Find where the given text appears and provide that cell's center as [X, Y] coordinate. 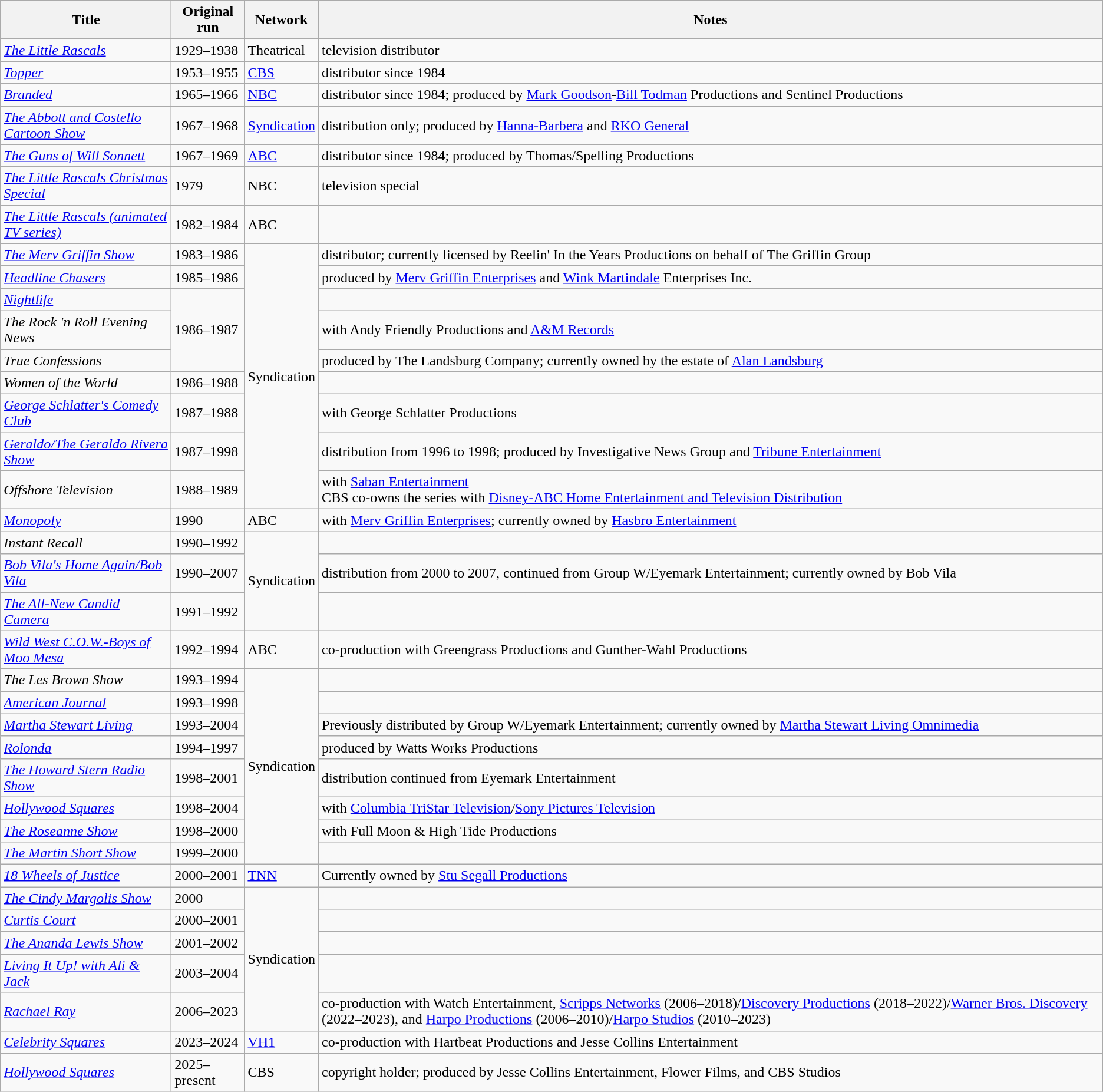
The Guns of Will Sonnett [86, 156]
Nightlife [86, 299]
co-production with Greengrass Productions and Gunther-Wahl Productions [711, 649]
produced by Watts Works Productions [711, 747]
Currently owned by Stu Segall Productions [711, 876]
Title [86, 20]
2006–2023 [208, 1011]
1993–1998 [208, 702]
Network [282, 20]
1987–1998 [208, 451]
1982–1984 [208, 224]
1993–2004 [208, 725]
The Roseanne Show [86, 830]
The Howard Stern Radio Show [86, 778]
Wild West C.O.W.-Boys of Moo Mesa [86, 649]
Celebrity Squares [86, 1042]
The Rock 'n Roll Evening News [86, 330]
distributor since 1984; produced by Thomas/Spelling Productions [711, 156]
with Columbia TriStar Television/Sony Pictures Television [711, 808]
distributor since 1984 [711, 72]
2001–2002 [208, 943]
The Cindy Margolis Show [86, 898]
distribution only; produced by Hanna-Barbera and RKO General [711, 125]
produced by Merv Griffin Enterprises and Wink Martindale Enterprises Inc. [711, 277]
1986–1987 [208, 330]
1985–1986 [208, 277]
2025–present [208, 1073]
2000 [208, 898]
The Abbott and Costello Cartoon Show [86, 125]
The Les Brown Show [86, 680]
Offshore Television [86, 490]
1988–1989 [208, 490]
The Merv Griffin Show [86, 255]
1979 [208, 186]
1990–1992 [208, 543]
1998–2004 [208, 808]
Geraldo/The Geraldo Rivera Show [86, 451]
The Martin Short Show [86, 853]
Martha Stewart Living [86, 725]
The Little Rascals Christmas Special [86, 186]
1986–1988 [208, 383]
The Little Rascals (animated TV series) [86, 224]
2003–2004 [208, 974]
1967–1969 [208, 156]
1998–2001 [208, 778]
Curtis Court [86, 921]
with George Schlatter Productions [711, 414]
distribution continued from Eyemark Entertainment [711, 778]
Branded [86, 95]
Original run [208, 20]
distribution from 1996 to 1998; produced by Investigative News Group and Tribune Entertainment [711, 451]
Notes [711, 20]
1967–1968 [208, 125]
1998–2000 [208, 830]
produced by The Landsburg Company; currently owned by the estate of Alan Landsburg [711, 360]
American Journal [86, 702]
copyright holder; produced by Jesse Collins Entertainment, Flower Films, and CBS Studios [711, 1073]
Monopoly [86, 520]
1987–1988 [208, 414]
1999–2000 [208, 853]
VH1 [282, 1042]
Topper [86, 72]
2023–2024 [208, 1042]
1965–1966 [208, 95]
distribution from 2000 to 2007, continued from Group W/Eyemark Entertainment; currently owned by Bob Vila [711, 573]
1990 [208, 520]
1953–1955 [208, 72]
distributor since 1984; produced by Mark Goodson-Bill Todman Productions and Sentinel Productions [711, 95]
Previously distributed by Group W/Eyemark Entertainment; currently owned by Martha Stewart Living Omnimedia [711, 725]
Instant Recall [86, 543]
Women of the World [86, 383]
co-production with Hartbeat Productions and Jesse Collins Entertainment [711, 1042]
distributor; currently licensed by Reelin' In the Years Productions on behalf of The Griffin Group [711, 255]
with Saban EntertainmentCBS co-owns the series with Disney-ABC Home Entertainment and Television Distribution [711, 490]
The All-New Candid Camera [86, 612]
The Ananda Lewis Show [86, 943]
1929–1938 [208, 50]
The Little Rascals [86, 50]
1994–1997 [208, 747]
Bob Vila's Home Again/Bob Vila [86, 573]
with Merv Griffin Enterprises; currently owned by Hasbro Entertainment [711, 520]
1992–1994 [208, 649]
1991–1992 [208, 612]
with Andy Friendly Productions and A&M Records [711, 330]
with Full Moon & High Tide Productions [711, 830]
Theatrical [282, 50]
George Schlatter's Comedy Club [86, 414]
18 Wheels of Justice [86, 876]
1983–1986 [208, 255]
Rolonda [86, 747]
Living It Up! with Ali & Jack [86, 974]
television distributor [711, 50]
Rachael Ray [86, 1011]
television special [711, 186]
1993–1994 [208, 680]
Headline Chasers [86, 277]
1990–2007 [208, 573]
True Confessions [86, 360]
TNN [282, 876]
